Locate the cell with the specified text and output its (X, Y) center coordinate. 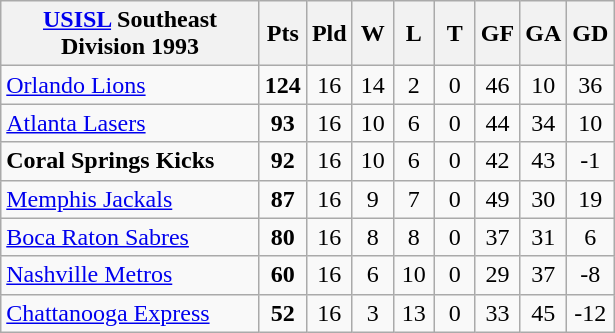
Nashville Metros (130, 275)
Orlando Lions (130, 85)
-12 (590, 313)
Memphis Jackals (130, 199)
Coral Springs Kicks (130, 161)
93 (282, 123)
L (414, 34)
GD (590, 34)
30 (544, 199)
9 (372, 199)
Pld (329, 34)
Boca Raton Sabres (130, 237)
Atlanta Lasers (130, 123)
36 (590, 85)
42 (497, 161)
80 (282, 237)
-8 (590, 275)
33 (497, 313)
USISL Southeast Division 1993 (130, 34)
GA (544, 34)
45 (544, 313)
43 (544, 161)
87 (282, 199)
-1 (590, 161)
44 (497, 123)
Chattanooga Express (130, 313)
92 (282, 161)
13 (414, 313)
Pts (282, 34)
14 (372, 85)
T (454, 34)
46 (497, 85)
19 (590, 199)
124 (282, 85)
GF (497, 34)
3 (372, 313)
49 (497, 199)
31 (544, 237)
34 (544, 123)
52 (282, 313)
W (372, 34)
2 (414, 85)
60 (282, 275)
29 (497, 275)
7 (414, 199)
